Pinpoint the cell where the given text exists, returning its [x, y] midpoint coordinate. 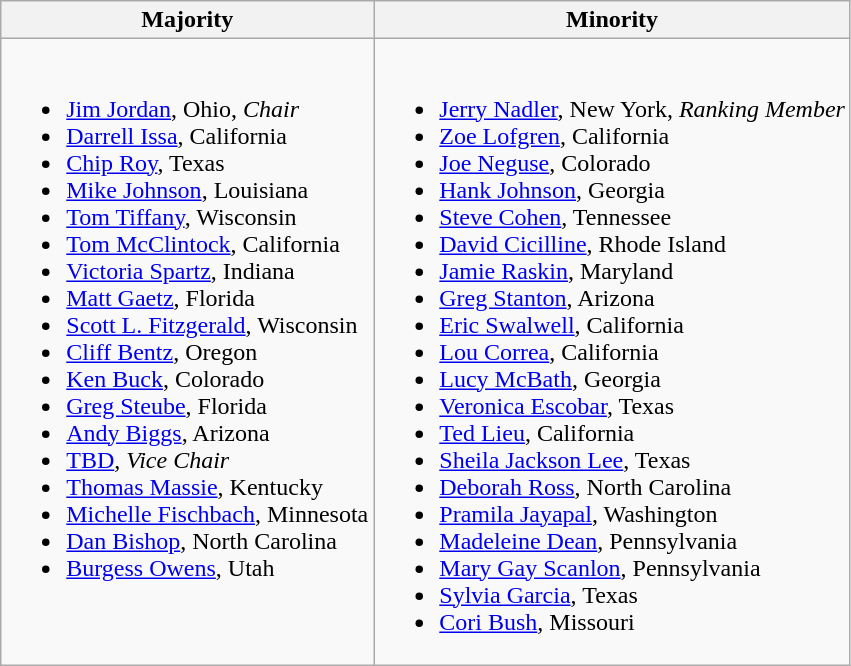
Minority [612, 20]
Majority [188, 20]
